From the cell containing the given text, extract its center point as [X, Y] coordinate. 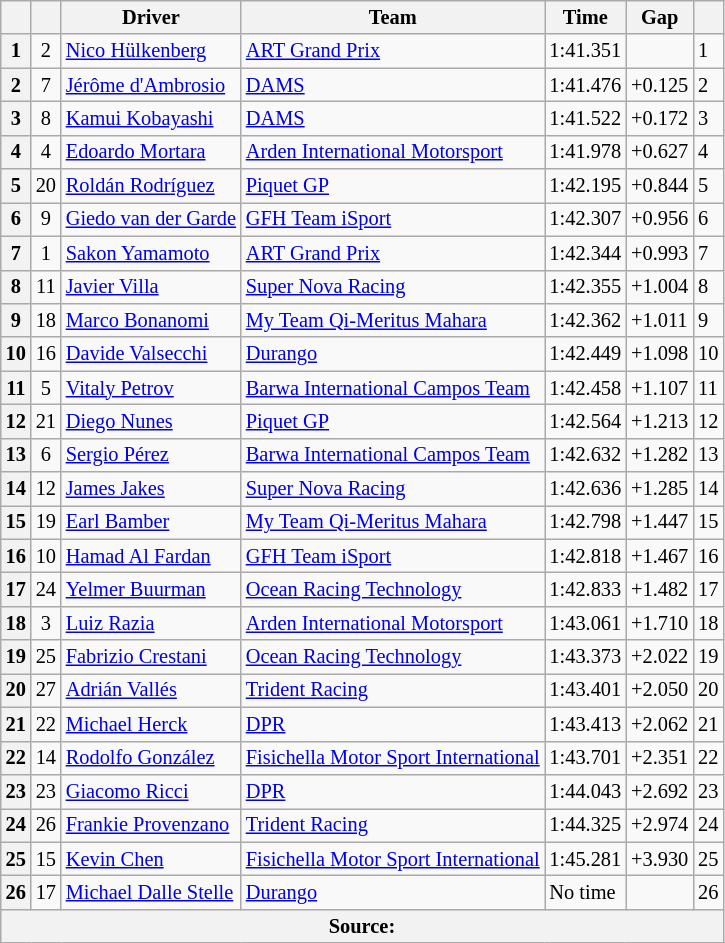
1:42.818 [585, 556]
1:43.413 [585, 724]
1:44.043 [585, 791]
+2.050 [660, 690]
+0.956 [660, 219]
+2.351 [660, 758]
+1.447 [660, 522]
1:42.632 [585, 455]
+1.011 [660, 320]
Kamui Kobayashi [151, 118]
+1.710 [660, 623]
Frankie Provenzano [151, 825]
Michael Dalle Stelle [151, 892]
+0.125 [660, 85]
Time [585, 17]
Driver [151, 17]
Kevin Chen [151, 859]
Luiz Razia [151, 623]
Fabrizio Crestani [151, 657]
1:42.355 [585, 287]
+2.022 [660, 657]
Marco Bonanomi [151, 320]
Rodolfo González [151, 758]
+2.974 [660, 825]
Source: [362, 926]
Sakon Yamamoto [151, 253]
1:43.401 [585, 690]
1:41.522 [585, 118]
Vitaly Petrov [151, 388]
1:41.978 [585, 152]
+1.004 [660, 287]
Sergio Pérez [151, 455]
Earl Bamber [151, 522]
Javier Villa [151, 287]
+1.482 [660, 589]
+1.467 [660, 556]
Yelmer Buurman [151, 589]
James Jakes [151, 489]
+1.213 [660, 421]
1:43.701 [585, 758]
27 [46, 690]
No time [585, 892]
+1.107 [660, 388]
1:42.636 [585, 489]
1:41.351 [585, 51]
1:43.373 [585, 657]
Diego Nunes [151, 421]
Nico Hülkenberg [151, 51]
1:42.564 [585, 421]
+0.993 [660, 253]
+0.627 [660, 152]
Edoardo Mortara [151, 152]
Roldán Rodríguez [151, 186]
1:42.344 [585, 253]
+0.844 [660, 186]
1:42.458 [585, 388]
Giedo van der Garde [151, 219]
1:42.307 [585, 219]
Adrián Vallés [151, 690]
+3.930 [660, 859]
+1.285 [660, 489]
1:41.476 [585, 85]
Giacomo Ricci [151, 791]
Hamad Al Fardan [151, 556]
1:42.449 [585, 354]
Davide Valsecchi [151, 354]
+0.172 [660, 118]
1:43.061 [585, 623]
1:42.195 [585, 186]
Michael Herck [151, 724]
Gap [660, 17]
+2.062 [660, 724]
Team [393, 17]
1:44.325 [585, 825]
+1.098 [660, 354]
1:42.833 [585, 589]
1:42.798 [585, 522]
Jérôme d'Ambrosio [151, 85]
+2.692 [660, 791]
1:45.281 [585, 859]
1:42.362 [585, 320]
+1.282 [660, 455]
